Identify which cell holds the provided text, then report its (X, Y) central coordinate. 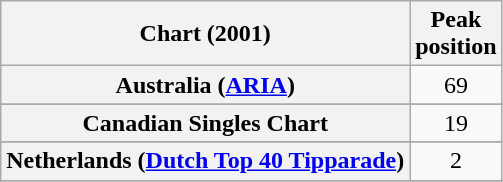
2 (456, 161)
Canadian Singles Chart (206, 123)
Australia (ARIA) (206, 85)
69 (456, 85)
Peakposition (456, 34)
19 (456, 123)
Chart (2001) (206, 34)
Netherlands (Dutch Top 40 Tipparade) (206, 161)
